Detect which cell encompasses the target text, then output its (X, Y) center coordinate. 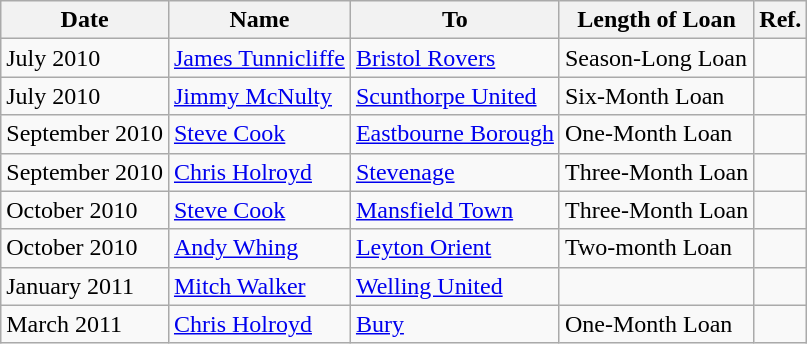
James Tunnicliffe (259, 58)
Mitch Walker (259, 286)
Welling United (454, 286)
Length of Loan (656, 20)
Scunthorpe United (454, 96)
Ref. (780, 20)
Leyton Orient (454, 248)
Date (85, 20)
January 2011 (85, 286)
Bury (454, 324)
Name (259, 20)
March 2011 (85, 324)
Eastbourne Borough (454, 134)
Andy Whing (259, 248)
Jimmy McNulty (259, 96)
Bristol Rovers (454, 58)
Six-Month Loan (656, 96)
To (454, 20)
Two-month Loan (656, 248)
Season-Long Loan (656, 58)
Mansfield Town (454, 210)
Stevenage (454, 172)
